Locate the cell with the specified text and output its [x, y] center coordinate. 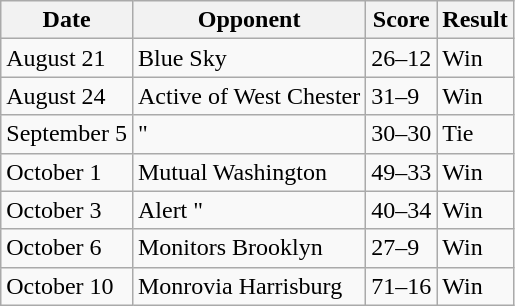
30–30 [402, 134]
Tie [475, 134]
49–33 [402, 172]
October 3 [67, 210]
Alert " [248, 210]
26–12 [402, 58]
Blue Sky [248, 58]
Date [67, 20]
Opponent [248, 20]
October 10 [67, 286]
" [248, 134]
Monrovia Harrisburg [248, 286]
Mutual Washington [248, 172]
Score [402, 20]
October 6 [67, 248]
August 21 [67, 58]
71–16 [402, 286]
Monitors Brooklyn [248, 248]
August 24 [67, 96]
31–9 [402, 96]
Active of West Chester [248, 96]
Result [475, 20]
October 1 [67, 172]
40–34 [402, 210]
September 5 [67, 134]
27–9 [402, 248]
